Return [X, Y] of the center of cell containing provided text 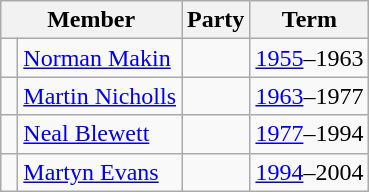
Member [92, 20]
Party [216, 20]
Term [310, 20]
Martin Nicholls [100, 96]
Norman Makin [100, 58]
1955–1963 [310, 58]
1977–1994 [310, 134]
1963–1977 [310, 96]
1994–2004 [310, 172]
Neal Blewett [100, 134]
Martyn Evans [100, 172]
